Pinpoint the cell where the given text exists, returning its (X, Y) midpoint coordinate. 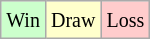
Win (24, 20)
Loss (126, 20)
Draw (72, 20)
